Locate the cell with the specified text and output its [x, y] center coordinate. 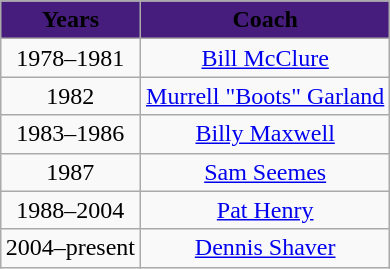
1987 [70, 172]
1982 [70, 96]
Bill McClure [266, 58]
Sam Seemes [266, 172]
1988–2004 [70, 210]
2004–present [70, 248]
Pat Henry [266, 210]
1983–1986 [70, 134]
Billy Maxwell [266, 134]
Years [70, 20]
1978–1981 [70, 58]
Dennis Shaver [266, 248]
Coach [266, 20]
Murrell "Boots" Garland [266, 96]
